Provide the (x, y) coordinate of the cell's center where the given text is located.  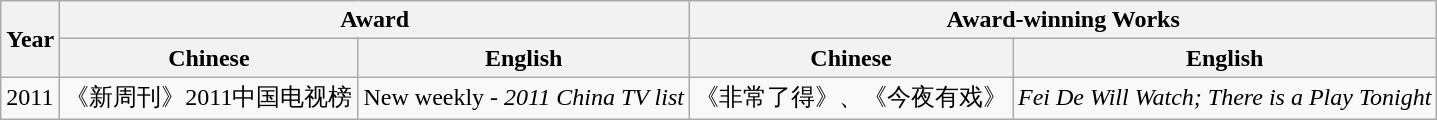
New weekly - 2011 China TV list (524, 98)
Award (375, 20)
《新周刊》2011中国电视榜 (209, 98)
《非常了得》、《今夜有戏》 (850, 98)
Award-winning Works (1062, 20)
Fei De Will Watch; There is a Play Tonight (1225, 98)
Year (30, 39)
2011 (30, 98)
